For the text-containing cell, return its midpoint in [X, Y] coordinate format. 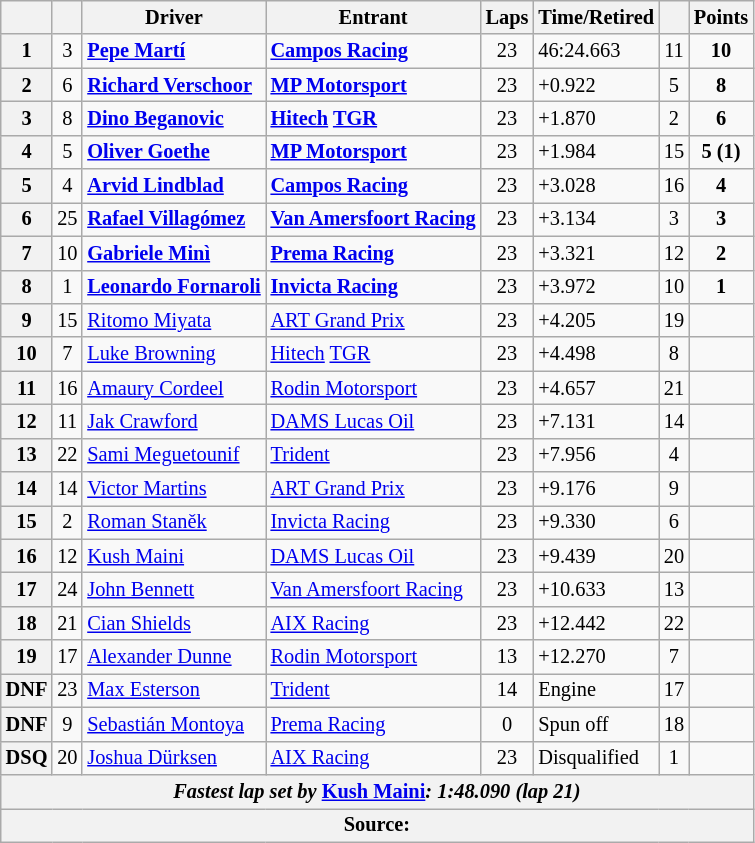
0 [508, 724]
Driver [174, 17]
+3.028 [596, 186]
Entrant [374, 17]
DSQ [27, 758]
Joshua Dürksen [174, 758]
+7.956 [596, 455]
Arvid Lindblad [174, 186]
Rafael Villagómez [174, 219]
Amaury Cordeel [174, 388]
Source: [377, 825]
Dino Beganovic [174, 118]
+9.330 [596, 522]
+4.205 [596, 320]
+1.870 [596, 118]
46:24.663 [596, 51]
+4.498 [596, 354]
Richard Verschoor [174, 85]
+4.657 [596, 388]
+3.134 [596, 219]
24 [67, 589]
Pepe Martí [174, 51]
Jak Crawford [174, 421]
+9.439 [596, 556]
+0.922 [596, 85]
Sebastián Montoya [174, 724]
Luke Browning [174, 354]
Oliver Goethe [174, 152]
5 (1) [721, 152]
Kush Maini [174, 556]
Laps [508, 17]
Gabriele Minì [174, 253]
Fastest lap set by Kush Maini: 1:48.090 (lap 21) [377, 791]
+3.321 [596, 253]
Time/Retired [596, 17]
John Bennett [174, 589]
Disqualified [596, 758]
25 [67, 219]
Leonardo Fornaroli [174, 287]
Sami Meguetounif [174, 455]
+12.442 [596, 623]
Roman Staněk [174, 522]
Engine [596, 690]
Ritomo Miyata [174, 320]
Victor Martins [174, 489]
Points [721, 17]
Alexander Dunne [174, 657]
+9.176 [596, 489]
+1.984 [596, 152]
+12.270 [596, 657]
+10.633 [596, 589]
+7.131 [596, 421]
Max Esterson [174, 690]
Spun off [596, 724]
+3.972 [596, 287]
Cian Shields [174, 623]
